Identify which cell holds the provided text, then report its (x, y) central coordinate. 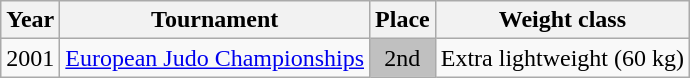
2001 (30, 58)
Tournament (215, 20)
Place (403, 20)
Year (30, 20)
Weight class (562, 20)
European Judo Championships (215, 58)
2nd (403, 58)
Extra lightweight (60 kg) (562, 58)
